Detect which cell encompasses the target text, then output its (X, Y) center coordinate. 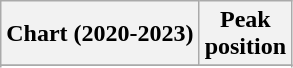
Peakposition (245, 34)
Chart (2020-2023) (100, 34)
